Identify which cell holds the provided text, then report its [X, Y] central coordinate. 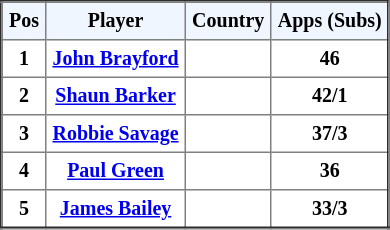
42/1 [330, 96]
James Bailey [116, 209]
2 [24, 96]
Player [116, 21]
Country [228, 21]
Robbie Savage [116, 134]
Shaun Barker [116, 96]
37/3 [330, 134]
46 [330, 59]
33/3 [330, 209]
3 [24, 134]
Apps (Subs) [330, 21]
5 [24, 209]
Pos [24, 21]
1 [24, 59]
36 [330, 171]
John Brayford [116, 59]
Paul Green [116, 171]
4 [24, 171]
